Locate the cell with the specified text and output its (x, y) center coordinate. 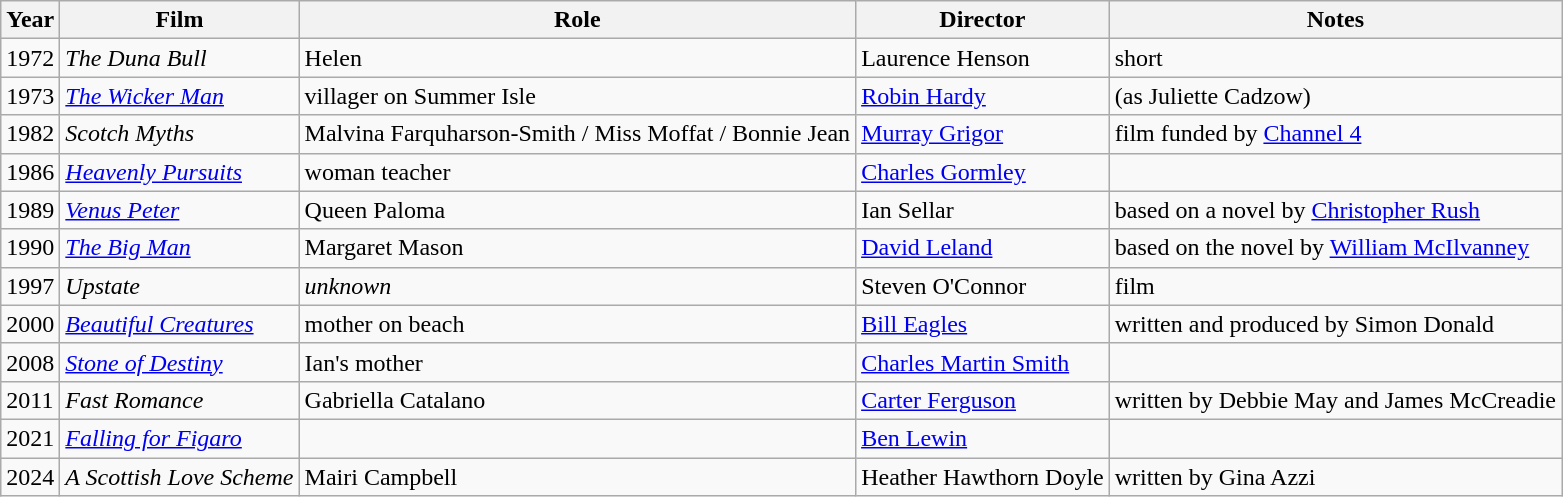
The Duna Bull (180, 58)
Stone of Destiny (180, 362)
Margaret Mason (578, 248)
Helen (578, 58)
Falling for Figaro (180, 438)
Scotch Myths (180, 134)
1986 (30, 172)
Beautiful Creatures (180, 324)
Year (30, 20)
Heavenly Pursuits (180, 172)
2011 (30, 400)
Upstate (180, 286)
The Big Man (180, 248)
David Leland (983, 248)
Carter Ferguson (983, 400)
1990 (30, 248)
Ben Lewin (983, 438)
Queen Paloma (578, 210)
Ian Sellar (983, 210)
Ian's mother (578, 362)
based on the novel by William McIlvanney (1335, 248)
Director (983, 20)
Notes (1335, 20)
Charles Martin Smith (983, 362)
film funded by Channel 4 (1335, 134)
short (1335, 58)
Bill Eagles (983, 324)
Laurence Henson (983, 58)
The Wicker Man (180, 96)
Murray Grigor (983, 134)
Mairi Campbell (578, 477)
2021 (30, 438)
2000 (30, 324)
Gabriella Catalano (578, 400)
based on a novel by Christopher Rush (1335, 210)
1989 (30, 210)
written and produced by Simon Donald (1335, 324)
Steven O'Connor (983, 286)
mother on beach (578, 324)
Robin Hardy (983, 96)
written by Gina Azzi (1335, 477)
Fast Romance (180, 400)
woman teacher (578, 172)
Venus Peter (180, 210)
unknown (578, 286)
A Scottish Love Scheme (180, 477)
film (1335, 286)
1972 (30, 58)
written by Debbie May and James McCreadie (1335, 400)
(as Juliette Cadzow) (1335, 96)
Malvina Farquharson-Smith / Miss Moffat / Bonnie Jean (578, 134)
Film (180, 20)
2024 (30, 477)
1997 (30, 286)
Charles Gormley (983, 172)
1982 (30, 134)
2008 (30, 362)
Role (578, 20)
villager on Summer Isle (578, 96)
1973 (30, 96)
Heather Hawthorn Doyle (983, 477)
